Pinpoint the cell where the given text exists, returning its [X, Y] midpoint coordinate. 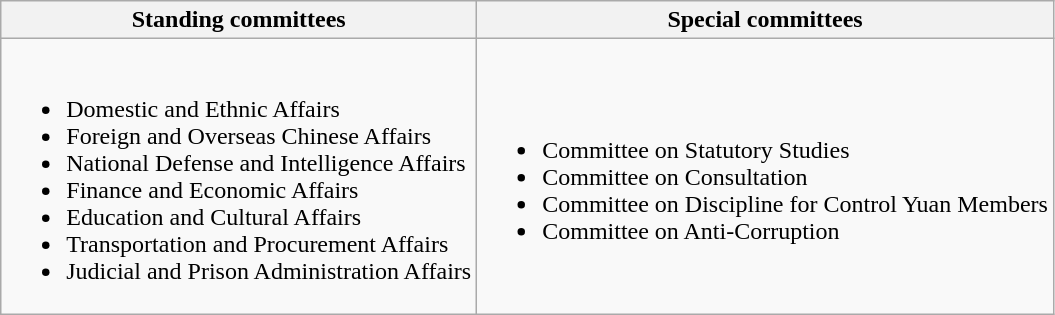
Standing committees [239, 20]
Committee on Statutory StudiesCommittee on ConsultationCommittee on Discipline for Control Yuan MembersCommittee on Anti-Corruption [766, 176]
Special committees [766, 20]
